Scan for the cell matching the given text and deliver its [X, Y] coordinate at center. 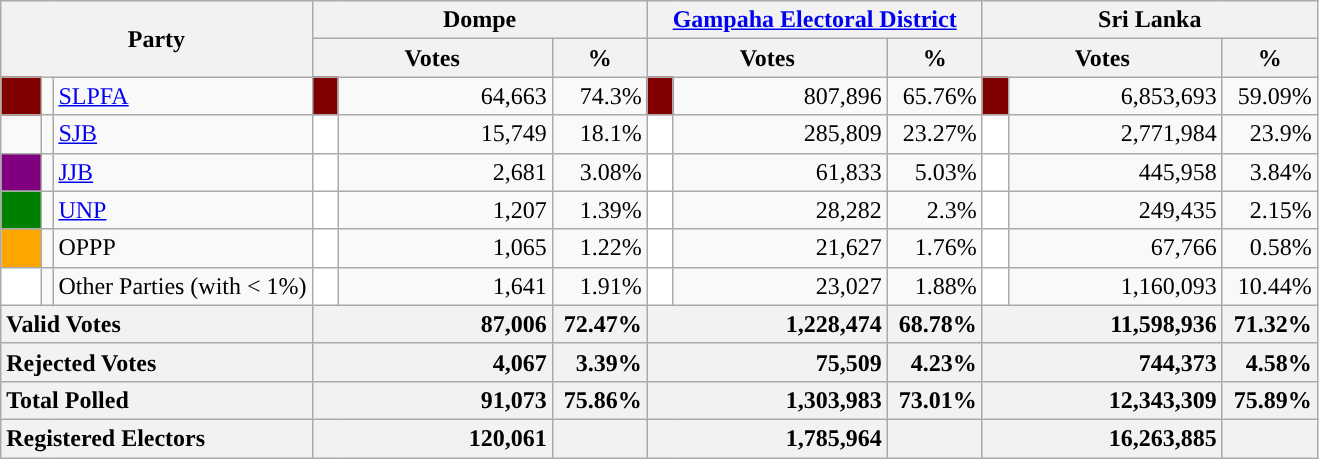
SLPFA [182, 96]
2,681 [445, 172]
1.39% [600, 210]
JJB [182, 172]
91,073 [432, 400]
59.09% [1270, 96]
807,896 [780, 96]
3.39% [600, 362]
Party [156, 39]
1,160,093 [1115, 286]
2.3% [934, 210]
445,958 [1115, 172]
4,067 [432, 362]
Registered Electors [156, 438]
6,853,693 [1115, 96]
UNP [182, 210]
15,749 [445, 134]
1.22% [600, 248]
0.58% [1270, 248]
Dompe [480, 20]
3.08% [600, 172]
65.76% [934, 96]
1,303,983 [767, 400]
23.9% [1270, 134]
Gampaha Electoral District [814, 20]
1.76% [934, 248]
1,065 [445, 248]
1,207 [445, 210]
23,027 [780, 286]
Valid Votes [156, 324]
10.44% [1270, 286]
11,598,936 [1102, 324]
Rejected Votes [156, 362]
12,343,309 [1102, 400]
73.01% [934, 400]
5.03% [934, 172]
28,282 [780, 210]
75.89% [1270, 400]
1,641 [445, 286]
120,061 [432, 438]
18.1% [600, 134]
23.27% [934, 134]
72.47% [600, 324]
285,809 [780, 134]
1.91% [600, 286]
75.86% [600, 400]
71.32% [1270, 324]
75,509 [767, 362]
64,663 [445, 96]
21,627 [780, 248]
74.3% [600, 96]
Sri Lanka [1150, 20]
744,373 [1102, 362]
1,228,474 [767, 324]
Other Parties (with < 1%) [182, 286]
4.58% [1270, 362]
4.23% [934, 362]
Total Polled [156, 400]
16,263,885 [1102, 438]
1.88% [934, 286]
87,006 [432, 324]
2.15% [1270, 210]
3.84% [1270, 172]
OPPP [182, 248]
1,785,964 [767, 438]
67,766 [1115, 248]
61,833 [780, 172]
68.78% [934, 324]
SJB [182, 134]
249,435 [1115, 210]
2,771,984 [1115, 134]
